Pinpoint the cell where the given text exists, returning its (X, Y) midpoint coordinate. 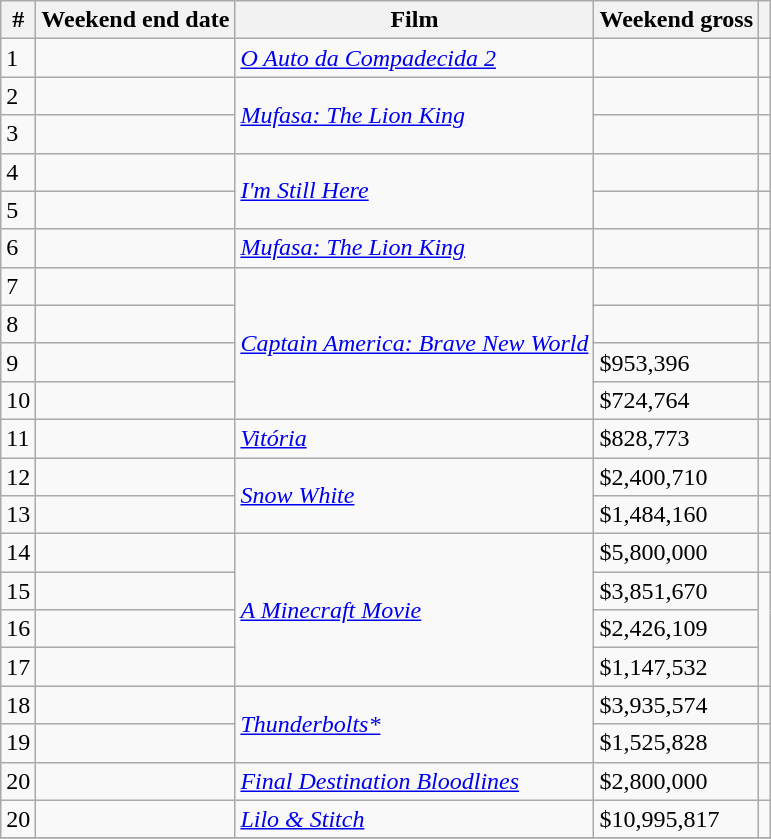
$724,764 (676, 400)
$953,396 (676, 362)
$2,426,109 (676, 629)
10 (18, 400)
15 (18, 591)
O Auto da Compadecida 2 (414, 58)
9 (18, 362)
$5,800,000 (676, 553)
11 (18, 438)
Final Destination Bloodlines (414, 781)
14 (18, 553)
$2,800,000 (676, 781)
12 (18, 477)
13 (18, 515)
$10,995,817 (676, 819)
$1,525,828 (676, 743)
Weekend end date (136, 20)
1 (18, 58)
7 (18, 286)
$828,773 (676, 438)
8 (18, 324)
17 (18, 667)
Vitória (414, 438)
Film (414, 20)
2 (18, 96)
6 (18, 248)
I'm Still Here (414, 191)
3 (18, 134)
Lilo & Stitch (414, 819)
$3,935,574 (676, 705)
Captain America: Brave New World (414, 343)
A Minecraft Movie (414, 610)
# (18, 20)
16 (18, 629)
Weekend gross (676, 20)
4 (18, 172)
$3,851,670 (676, 591)
18 (18, 705)
19 (18, 743)
5 (18, 210)
Snow White (414, 496)
$1,484,160 (676, 515)
Thunderbolts* (414, 724)
$2,400,710 (676, 477)
$1,147,532 (676, 667)
